Find where the given text appears and provide that cell's center as (x, y) coordinate. 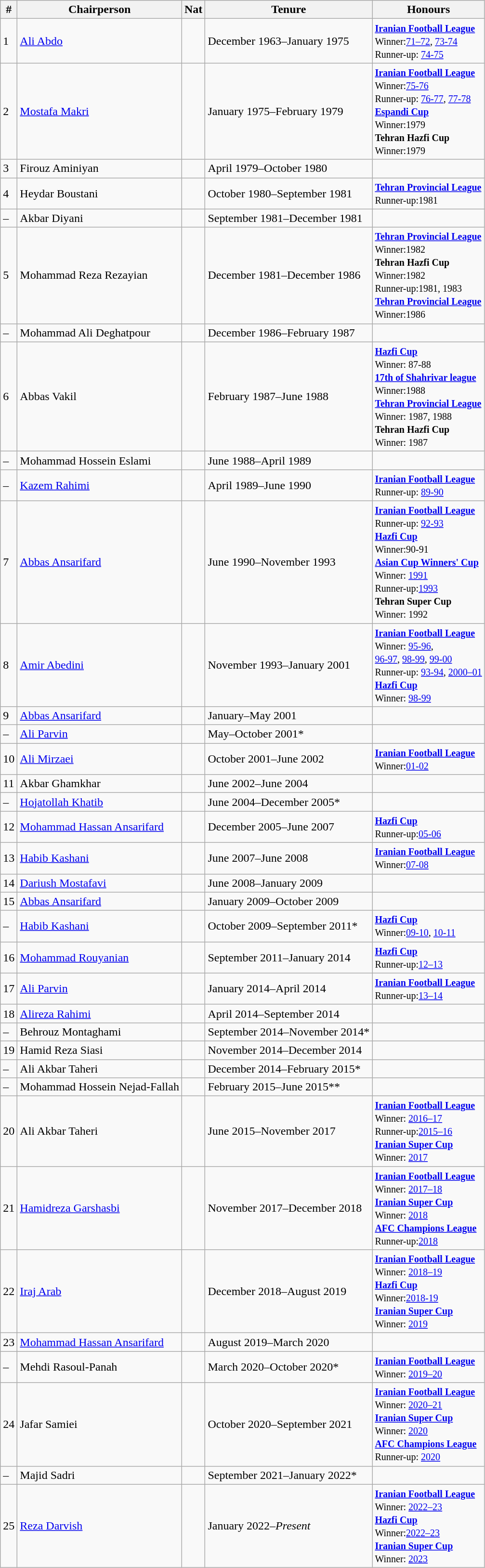
November 2017–December 2018 (289, 1208)
January 2022–Present (289, 1526)
Firouz Aminiyan (100, 168)
17 (9, 989)
Iraj Arab (100, 1291)
January 2014–April 2014 (289, 989)
October 2009–September 2011* (289, 926)
January 2009–October 2009 (289, 901)
Iranian Football LeagueWinner: 2016–17Runner-up:2015–16 Iranian Super CupWinner: 2017 (429, 1131)
2 (9, 111)
Abbas Vakil (100, 397)
Ali Mirzaei (100, 759)
Hazfi CupWinner: 87-8817th of Shahrivar leagueWinner:1988Tehran Provincial League Winner: 1987, 1988Tehran Hazfi Cup Winner: 1987 (429, 397)
September 1981–December 1981 (289, 218)
9 (9, 716)
October 2001–June 2002 (289, 759)
Mohammad Hossein Eslami (100, 460)
22 (9, 1291)
June 1988–April 1989 (289, 460)
Reza Darvish (100, 1526)
Tenure (289, 10)
Akbar Diyani (100, 218)
Hazfi CupWinner:09-10, 10-11 (429, 926)
Iranian Football LeagueRunner-up: 89-90 (429, 485)
Iranian Football LeagueWinner:07-08 (429, 858)
11 (9, 784)
19 (9, 1050)
December 1981–December 1986 (289, 275)
Mehdi Rasoul-Panah (100, 1367)
Iranian Football LeagueRunner-up:13–14 (429, 989)
25 (9, 1526)
Honours (429, 10)
Mohammad Reza Rezayian (100, 275)
December 1986–February 1987 (289, 333)
23 (9, 1342)
February 1987–June 1988 (289, 397)
Mostafa Makri (100, 111)
May–October 2001* (289, 734)
June 1990–November 1993 (289, 562)
Iranian Football LeagueRunner-up: 92-93Hazfi CupWinner:90-91Asian Cup Winners' CupWinner: 1991Runner-up:1993Tehran Super CupWinner: 1992 (429, 562)
20 (9, 1131)
21 (9, 1208)
Alireza Rahimi (100, 1013)
September 2011–January 2014 (289, 957)
September 2021–January 2022* (289, 1475)
Iranian Football LeagueWinner:01-02 (429, 759)
Nat (193, 10)
June 2007–June 2008 (289, 858)
18 (9, 1013)
16 (9, 957)
Dariush Mostafavi (100, 883)
15 (9, 901)
June 2015–November 2017 (289, 1131)
Iranian Football LeagueWinner: 2019–20 (429, 1367)
April 1989–June 1990 (289, 485)
February 2015–June 2015** (289, 1087)
14 (9, 883)
Hojatollah Khatib (100, 802)
December 2005–June 2007 (289, 827)
1 (9, 41)
4 (9, 194)
Hazfi CupRunner-up:05-06 (429, 827)
5 (9, 275)
December 2014–February 2015* (289, 1068)
12 (9, 827)
Behrouz Montaghami (100, 1032)
Jafar Samiei (100, 1424)
Chairperson (100, 10)
November 1993–January 2001 (289, 664)
December 1963–January 1975 (289, 41)
Mohammad Ali Deghatpour (100, 333)
Mohammad Hossein Nejad-Fallah (100, 1087)
Tehran Provincial League Runner-up:1981 (429, 194)
Heydar Boustani (100, 194)
October 1980–September 1981 (289, 194)
3 (9, 168)
April 1979–October 1980 (289, 168)
Amir Abedini (100, 664)
March 2020–October 2020* (289, 1367)
August 2019–March 2020 (289, 1342)
Iranian Football LeagueWinner: 2022–23Hazfi CupWinner:2022–23Iranian Super CupWinner: 2023 (429, 1526)
13 (9, 858)
Mohammad Rouyanian (100, 957)
October 2020–September 2021 (289, 1424)
April 2014–September 2014 (289, 1013)
Kazem Rahimi (100, 485)
Iranian Football LeagueWinner: 2017–18Iranian Super CupWinner: 2018AFC Champions LeagueRunner-up:2018 (429, 1208)
Tehran Provincial League Winner:1982Tehran Hazfi Cup Winner:1982 Runner-up:1981, 1983Tehran Provincial League Winner:1986 (429, 275)
8 (9, 664)
7 (9, 562)
June 2004–December 2005* (289, 802)
November 2014–December 2014 (289, 1050)
Ali Abdo (100, 41)
September 2014–November 2014* (289, 1032)
Hamidreza Garshasbi (100, 1208)
January–May 2001 (289, 716)
Iranian Football LeagueWinner: 2018–19Hazfi CupWinner:2018-19Iranian Super CupWinner: 2019 (429, 1291)
December 2018–August 2019 (289, 1291)
Hazfi CupRunner-up:12–13 (429, 957)
Iranian Football League Winner:71–72, 73-74 Runner-up: 74-75 (429, 41)
6 (9, 397)
Iranian Football LeagueWinner: 95-96, 96-97, 98-99, 99-00Runner-up: 93-94, 2000–01Hazfi CupWinner: 98-99 (429, 664)
Iranian Football LeagueWinner: 2020–21Iranian Super CupWinner: 2020AFC Champions LeagueRunner-up: 2020 (429, 1424)
10 (9, 759)
# (9, 10)
January 1975–February 1979 (289, 111)
24 (9, 1424)
Majid Sadri (100, 1475)
Akbar Ghamkhar (100, 784)
June 2002–June 2004 (289, 784)
Iranian Football League Winner:75-76 Runner-up: 76-77, 77-78Espandi Cup Winner:1979Tehran Hazfi Cup Winner:1979 (429, 111)
Hamid Reza Siasi (100, 1050)
June 2008–January 2009 (289, 883)
